Pinpoint the cell where the given text exists, returning its [x, y] midpoint coordinate. 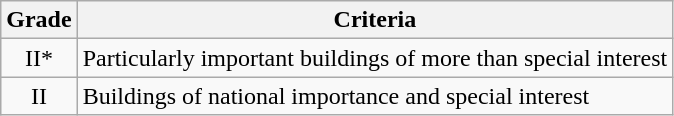
Particularly important buildings of more than special interest [375, 58]
Criteria [375, 20]
II* [39, 58]
Buildings of national importance and special interest [375, 96]
II [39, 96]
Grade [39, 20]
